Output the [x, y] coordinate of the center of the cell containing the given text.  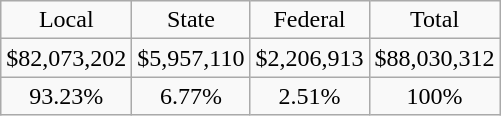
100% [434, 96]
$88,030,312 [434, 58]
93.23% [66, 96]
$5,957,110 [191, 58]
6.77% [191, 96]
$82,073,202 [66, 58]
Federal [310, 20]
State [191, 20]
2.51% [310, 96]
Total [434, 20]
$2,206,913 [310, 58]
Local [66, 20]
